Capture the cell that displays the provided text and extract its (x, y) central coordinate. 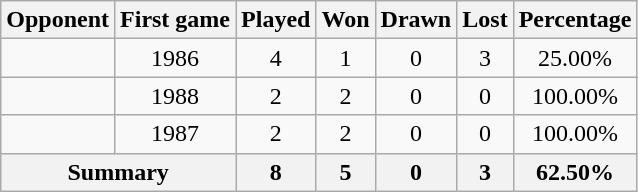
Summary (118, 172)
Played (276, 20)
25.00% (575, 58)
Drawn (416, 20)
Percentage (575, 20)
1986 (176, 58)
1988 (176, 96)
First game (176, 20)
4 (276, 58)
62.50% (575, 172)
1987 (176, 134)
Won (346, 20)
8 (276, 172)
Lost (485, 20)
5 (346, 172)
Opponent (58, 20)
1 (346, 58)
